Output the (x, y) coordinate of the center of the cell containing the given text.  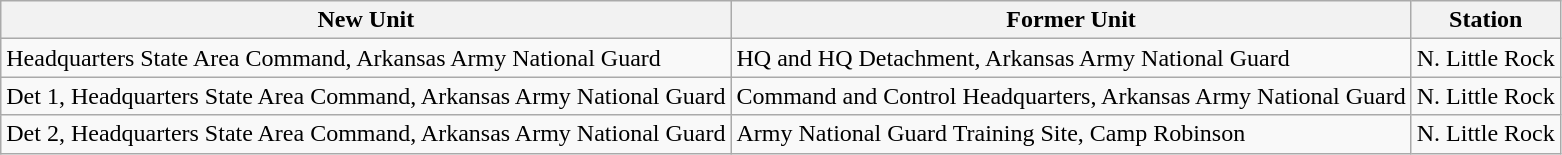
HQ and HQ Detachment, Arkansas Army National Guard (1071, 58)
Army National Guard Training Site, Camp Robinson (1071, 134)
Det 2, Headquarters State Area Command, Arkansas Army National Guard (366, 134)
Former Unit (1071, 20)
New Unit (366, 20)
Det 1, Headquarters State Area Command, Arkansas Army National Guard (366, 96)
Command and Control Headquarters, Arkansas Army National Guard (1071, 96)
Station (1486, 20)
Headquarters State Area Command, Arkansas Army National Guard (366, 58)
